Scan for the cell matching the given text and deliver its (x, y) coordinate at center. 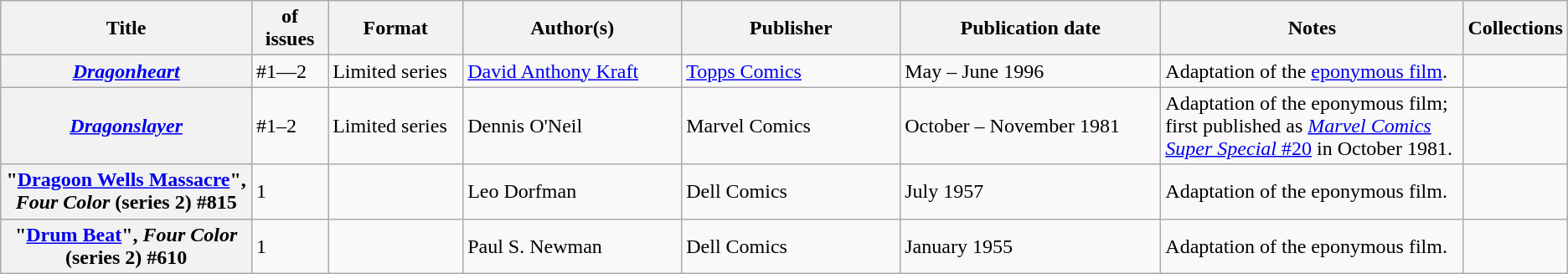
Format (395, 28)
Dragonslayer (126, 126)
Dennis O'Neil (573, 126)
October – November 1981 (1030, 126)
#1—2 (290, 71)
Marvel Comics (791, 126)
David Anthony Kraft (573, 71)
#1–2 (290, 126)
Notes (1312, 28)
Author(s) (573, 28)
May – June 1996 (1030, 71)
Paul S. Newman (573, 246)
Publisher (791, 28)
Leo Dorfman (573, 191)
Title (126, 28)
July 1957 (1030, 191)
Dragonheart (126, 71)
January 1955 (1030, 246)
Topps Comics (791, 71)
of issues (290, 28)
"Drum Beat", Four Color (series 2) #610 (126, 246)
Collections (1515, 28)
Publication date (1030, 28)
"Dragoon Wells Massacre", Four Color (series 2) #815 (126, 191)
Adaptation of the eponymous film; first published as Marvel Comics Super Special #20 in October 1981. (1312, 126)
